Extract the [X, Y] coordinate from the center of the cell holding the provided text.  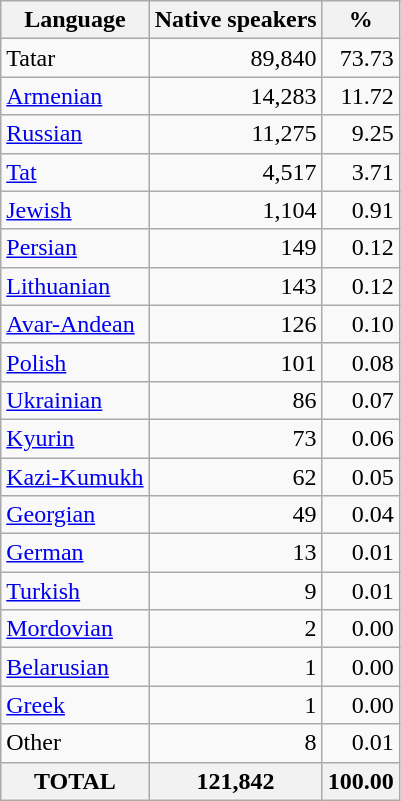
0.10 [360, 324]
Greek [75, 705]
73.73 [360, 58]
Polish [75, 362]
149 [236, 248]
8 [236, 743]
1,104 [236, 210]
Georgian [75, 515]
9 [236, 591]
Ukrainian [75, 400]
Kyurin [75, 438]
Mordovian [75, 629]
121,842 [236, 781]
14,283 [236, 96]
49 [236, 515]
Tatar [75, 58]
4,517 [236, 172]
9.25 [360, 134]
13 [236, 553]
2 [236, 629]
0.08 [360, 362]
Persian [75, 248]
Lithuanian [75, 286]
101 [236, 362]
Native speakers [236, 20]
100.00 [360, 781]
0.91 [360, 210]
% [360, 20]
11.72 [360, 96]
Armenian [75, 96]
62 [236, 477]
0.07 [360, 400]
Tat [75, 172]
Turkish [75, 591]
86 [236, 400]
Russian [75, 134]
German [75, 553]
Jewish [75, 210]
3.71 [360, 172]
Language [75, 20]
89,840 [236, 58]
126 [236, 324]
0.05 [360, 477]
Other [75, 743]
73 [236, 438]
TOTAL [75, 781]
143 [236, 286]
Belarusian [75, 667]
11,275 [236, 134]
0.06 [360, 438]
Kazi-Kumukh [75, 477]
Avar-Andean [75, 324]
0.04 [360, 515]
